Extract the (X, Y) coordinate from the center of the cell holding the provided text.  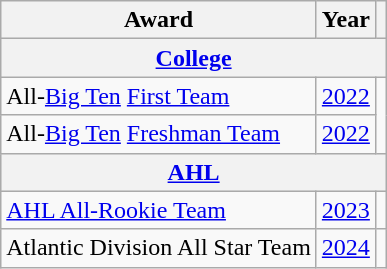
Award (159, 20)
AHL (194, 172)
AHL All-Rookie Team (159, 210)
2023 (346, 210)
College (194, 58)
2024 (346, 248)
All-Big Ten First Team (159, 96)
Atlantic Division All Star Team (159, 248)
All-Big Ten Freshman Team (159, 134)
Year (346, 20)
